For the text-containing cell, return its midpoint in (x, y) coordinate format. 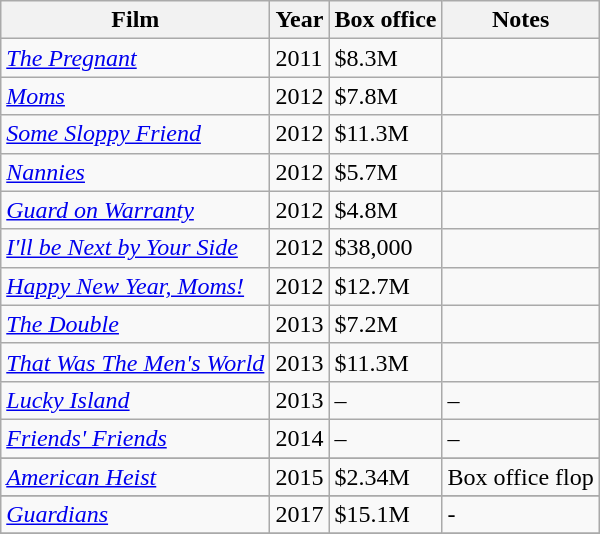
I'll be Next by Your Side (136, 248)
American Heist (136, 477)
$12.7M (386, 286)
$7.8M (386, 96)
Guardians (136, 515)
Friends' Friends (136, 438)
Happy New Year, Moms! (136, 286)
2011 (300, 58)
That Was The Men's World (136, 362)
Notes (520, 20)
Guard on Warranty (136, 210)
2017 (300, 515)
2014 (300, 438)
2015 (300, 477)
$4.8M (386, 210)
The Double (136, 324)
Nannies (136, 172)
$8.3M (386, 58)
- (520, 515)
Lucky Island (136, 400)
Film (136, 20)
Year (300, 20)
$38,000 (386, 248)
$15.1M (386, 515)
$5.7M (386, 172)
Box office flop (520, 477)
$7.2M (386, 324)
Box office (386, 20)
Some Sloppy Friend (136, 134)
Moms (136, 96)
The Pregnant (136, 58)
$2.34M (386, 477)
